Find where the given text appears and provide that cell's center as (x, y) coordinate. 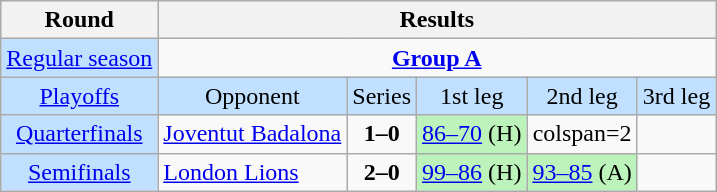
99–86 (H) (472, 172)
Quarterfinals (80, 134)
1st leg (472, 96)
Results (437, 20)
93–85 (A) (582, 172)
Joventut Badalona (252, 134)
Playoffs (80, 96)
Group A (437, 58)
1–0 (382, 134)
2–0 (382, 172)
Semifinals (80, 172)
2nd leg (582, 96)
Regular season (80, 58)
Series (382, 96)
86–70 (H) (472, 134)
colspan=2 (582, 134)
Opponent (252, 96)
3rd leg (676, 96)
Round (80, 20)
London Lions (252, 172)
